Locate the cell with the specified text and output its [X, Y] center coordinate. 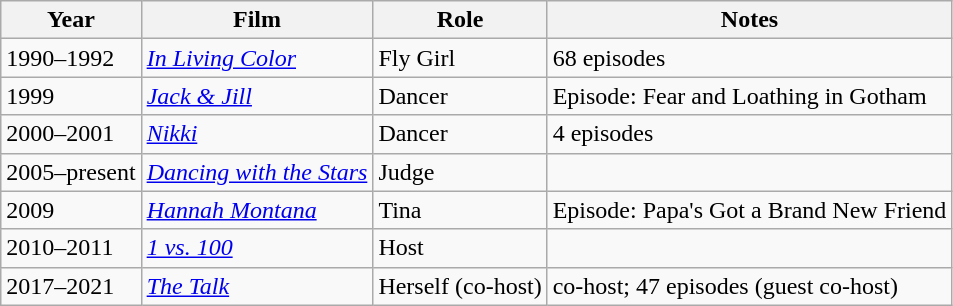
2009 [71, 210]
Film [257, 20]
68 episodes [750, 58]
Episode: Fear and Loathing in Gotham [750, 96]
Dancing with the Stars [257, 172]
Episode: Papa's Got a Brand New Friend [750, 210]
4 episodes [750, 134]
Notes [750, 20]
Judge [460, 172]
Role [460, 20]
1 vs. 100 [257, 248]
2010–2011 [71, 248]
2005–present [71, 172]
Herself (co-host) [460, 286]
2000–2001 [71, 134]
The Talk [257, 286]
Tina [460, 210]
Nikki [257, 134]
2017–2021 [71, 286]
Year [71, 20]
Host [460, 248]
Jack & Jill [257, 96]
In Living Color [257, 58]
1990–1992 [71, 58]
Hannah Montana [257, 210]
co-host; 47 episodes (guest co-host) [750, 286]
Fly Girl [460, 58]
1999 [71, 96]
